Search for the cell housing the specified text and yield its [X, Y] center coordinate. 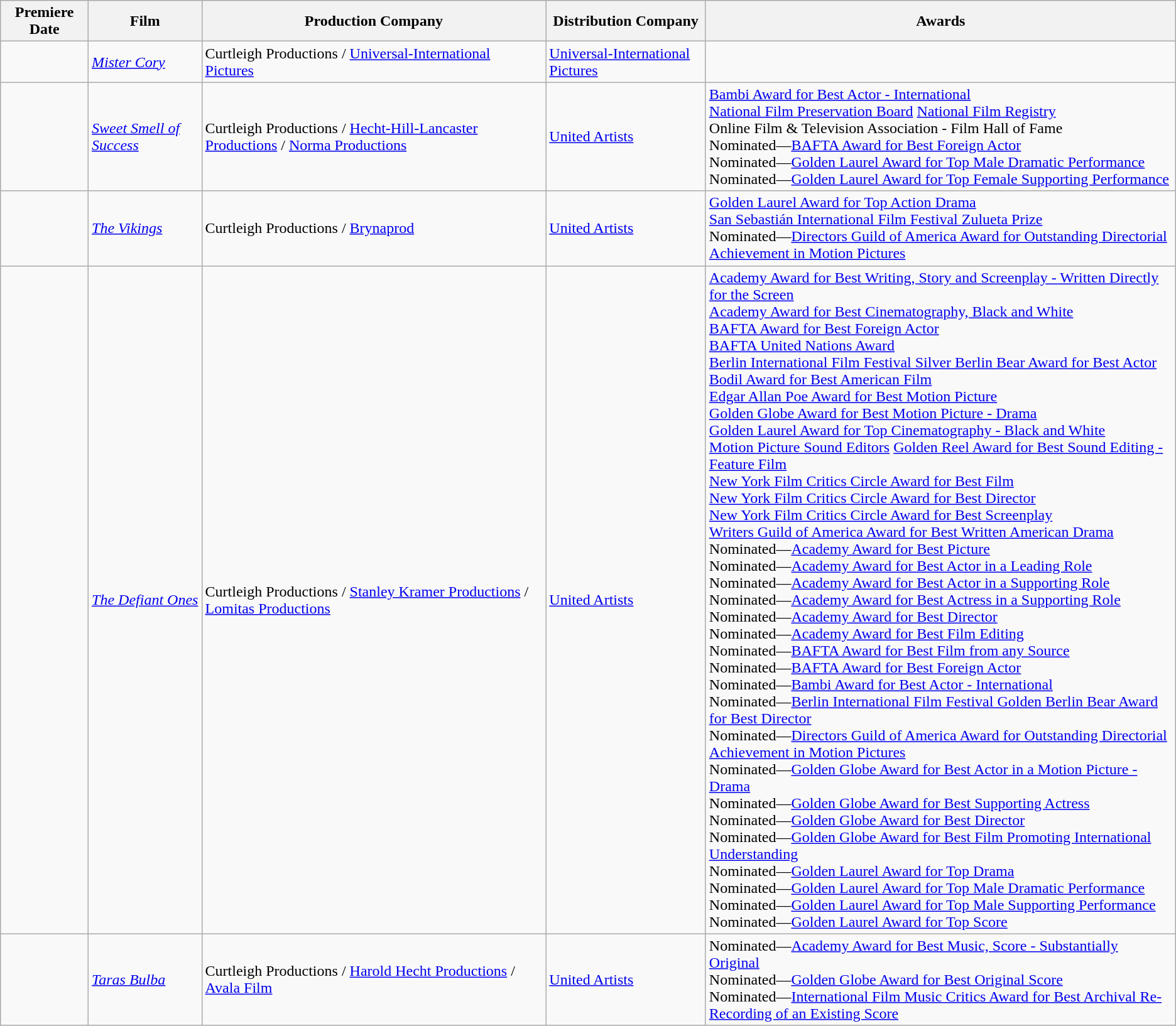
Production Company [374, 21]
Sweet Smell of Success [145, 137]
The Vikings [145, 229]
Curtleigh Productions / Brynaprod [374, 229]
Distribution Company [626, 21]
The Defiant Ones [145, 600]
Curtleigh Productions / Universal-International Pictures [374, 62]
Taras Bulba [145, 980]
Awards [940, 21]
Film [145, 21]
Curtleigh Productions / Hecht-Hill-Lancaster Productions / Norma Productions [374, 137]
Mister Cory [145, 62]
Premiere Date [45, 21]
Universal-International Pictures [626, 62]
Curtleigh Productions / Harold Hecht Productions / Avala Film [374, 980]
Curtleigh Productions / Stanley Kramer Productions / Lomitas Productions [374, 600]
